Pinpoint the cell where the given text exists, returning its (x, y) midpoint coordinate. 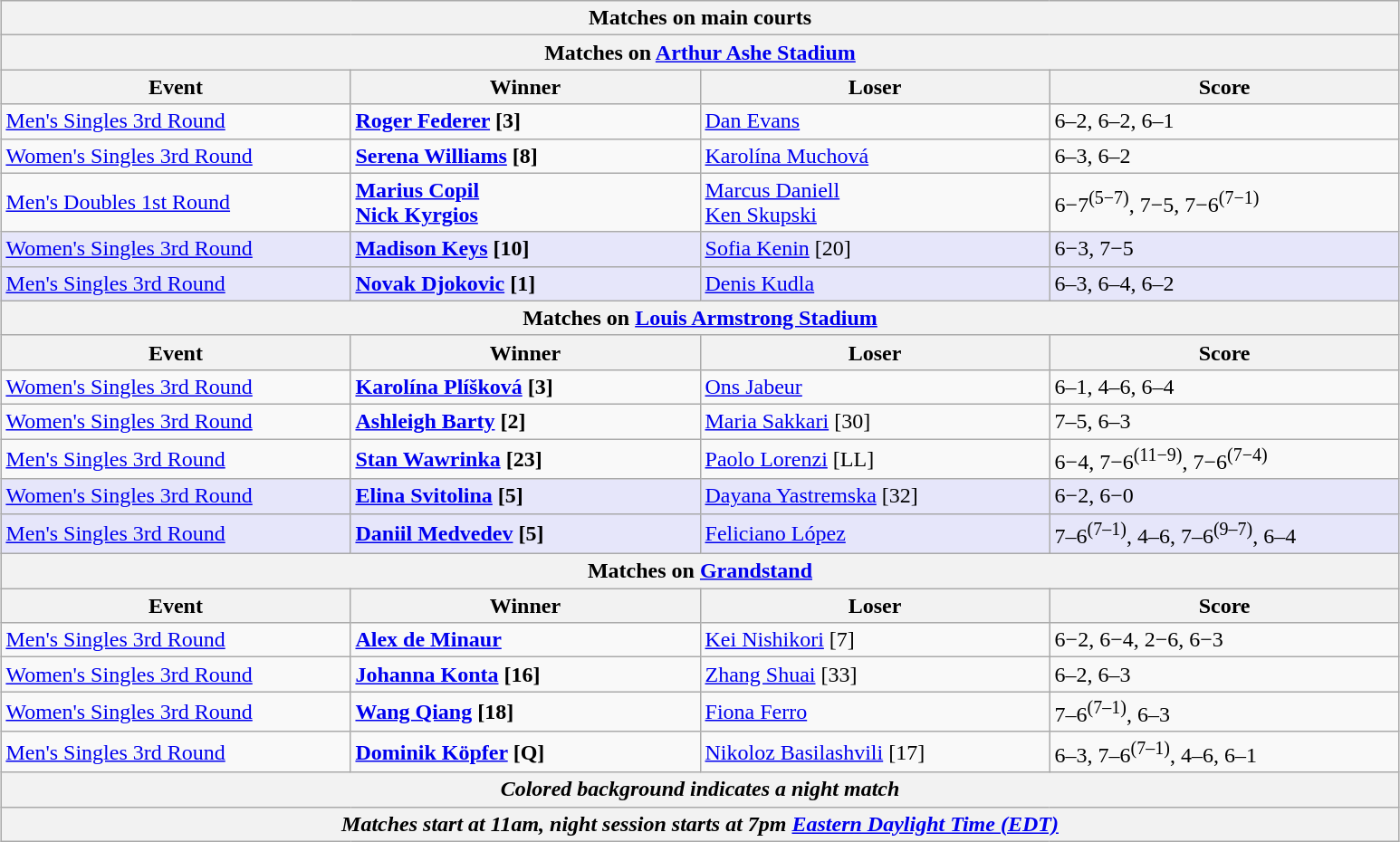
Matches on Louis Armstrong Stadium (700, 318)
Colored background indicates a night match (700, 789)
6–2, 6–3 (1224, 675)
Nikoloz Basilashvili [17] (875, 751)
Roger Federer [3] (525, 121)
Matches on Arthur Ashe Stadium (700, 53)
6−7(5−7), 7−5, 7−6(7−1) (1224, 203)
Maria Sakkari [30] (875, 421)
Dominik Köpfer [Q] (525, 751)
7–6(7–1), 6–3 (1224, 712)
Alex de Minaur (525, 640)
Wang Qiang [18] (525, 712)
6–2, 6–2, 6–1 (1224, 121)
6−2, 6−4, 2−6, 6−3 (1224, 640)
Feliciano López (875, 534)
Sofia Kenin [20] (875, 249)
Kei Nishikori [7] (875, 640)
Marius Copil Nick Kyrgios (525, 203)
7–6(7–1), 4–6, 7–6(9–7), 6–4 (1224, 534)
Elina Svitolina [5] (525, 496)
Novak Djokovic [1] (525, 283)
6–3, 6–2 (1224, 156)
Ons Jabeur (875, 387)
Matches start at 11am, night session starts at 7pm Eastern Daylight Time (EDT) (700, 824)
Serena Williams [8] (525, 156)
7–5, 6–3 (1224, 421)
Ashleigh Barty [2] (525, 421)
Men's Doubles 1st Round (176, 203)
6−2, 6−0 (1224, 496)
Karolína Plíšková [3] (525, 387)
Fiona Ferro (875, 712)
6−4, 7−6(11−9), 7−6(7−4) (1224, 458)
Johanna Konta [16] (525, 675)
6−3, 7−5 (1224, 249)
Madison Keys [10] (525, 249)
Dayana Yastremska [32] (875, 496)
Daniil Medvedev [5] (525, 534)
Zhang Shuai [33] (875, 675)
Denis Kudla (875, 283)
Marcus Daniell Ken Skupski (875, 203)
6–1, 4–6, 6–4 (1224, 387)
6–3, 7–6(7–1), 4–6, 6–1 (1224, 751)
Stan Wawrinka [23] (525, 458)
Matches on Grandstand (700, 571)
Karolína Muchová (875, 156)
Dan Evans (875, 121)
Matches on main courts (700, 18)
6–3, 6–4, 6–2 (1224, 283)
Paolo Lorenzi [LL] (875, 458)
